Extract the (X, Y) coordinate from the center of the cell holding the provided text.  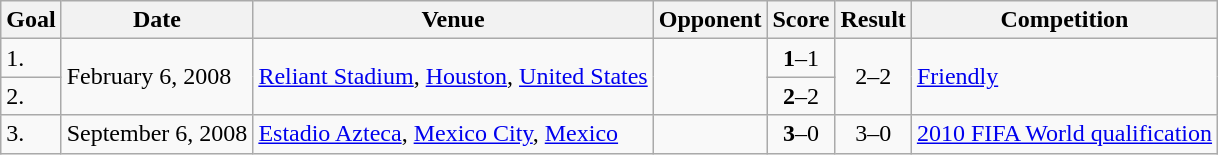
1. (31, 58)
September 6, 2008 (157, 134)
Opponent (710, 20)
Goal (31, 20)
Result (873, 20)
Venue (453, 20)
Score (801, 20)
1–1 (801, 58)
Reliant Stadium, Houston, United States (453, 77)
3. (31, 134)
Date (157, 20)
Estadio Azteca, Mexico City, Mexico (453, 134)
Competition (1064, 20)
2010 FIFA World qualification (1064, 134)
February 6, 2008 (157, 77)
Friendly (1064, 77)
2. (31, 96)
